For the text-containing cell, return its midpoint in [x, y] coordinate format. 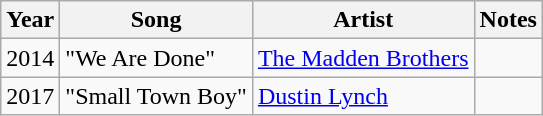
The Madden Brothers [363, 58]
Year [30, 20]
"We Are Done" [156, 58]
2014 [30, 58]
Dustin Lynch [363, 96]
2017 [30, 96]
Song [156, 20]
"Small Town Boy" [156, 96]
Notes [508, 20]
Artist [363, 20]
